Output the [x, y] coordinate of the center of the cell containing the given text.  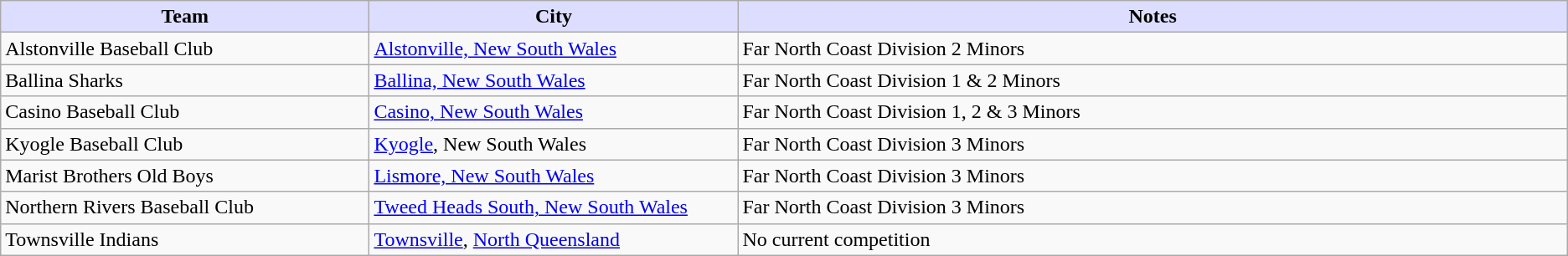
Alstonville, New South Wales [554, 49]
Kyogle Baseball Club [185, 144]
Ballina Sharks [185, 80]
Kyogle, New South Wales [554, 144]
City [554, 17]
Tweed Heads South, New South Wales [554, 207]
Ballina, New South Wales [554, 80]
Casino Baseball Club [185, 112]
Far North Coast Division 1 & 2 Minors [1153, 80]
Northern Rivers Baseball Club [185, 207]
Townsville Indians [185, 239]
Lismore, New South Wales [554, 176]
Team [185, 17]
No current competition [1153, 239]
Casino, New South Wales [554, 112]
Far North Coast Division 2 Minors [1153, 49]
Townsville, North Queensland [554, 239]
Alstonville Baseball Club [185, 49]
Marist Brothers Old Boys [185, 176]
Notes [1153, 17]
Far North Coast Division 1, 2 & 3 Minors [1153, 112]
